Capture the cell that displays the provided text and extract its [x, y] central coordinate. 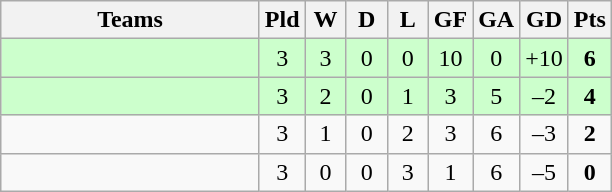
D [366, 20]
–2 [544, 96]
Teams [130, 20]
–3 [544, 134]
10 [450, 58]
+10 [544, 58]
Pld [282, 20]
Pts [590, 20]
L [408, 20]
GA [496, 20]
W [326, 20]
GD [544, 20]
GF [450, 20]
–5 [544, 172]
5 [496, 96]
4 [590, 96]
